Output the (X, Y) coordinate of the center of the cell containing the given text.  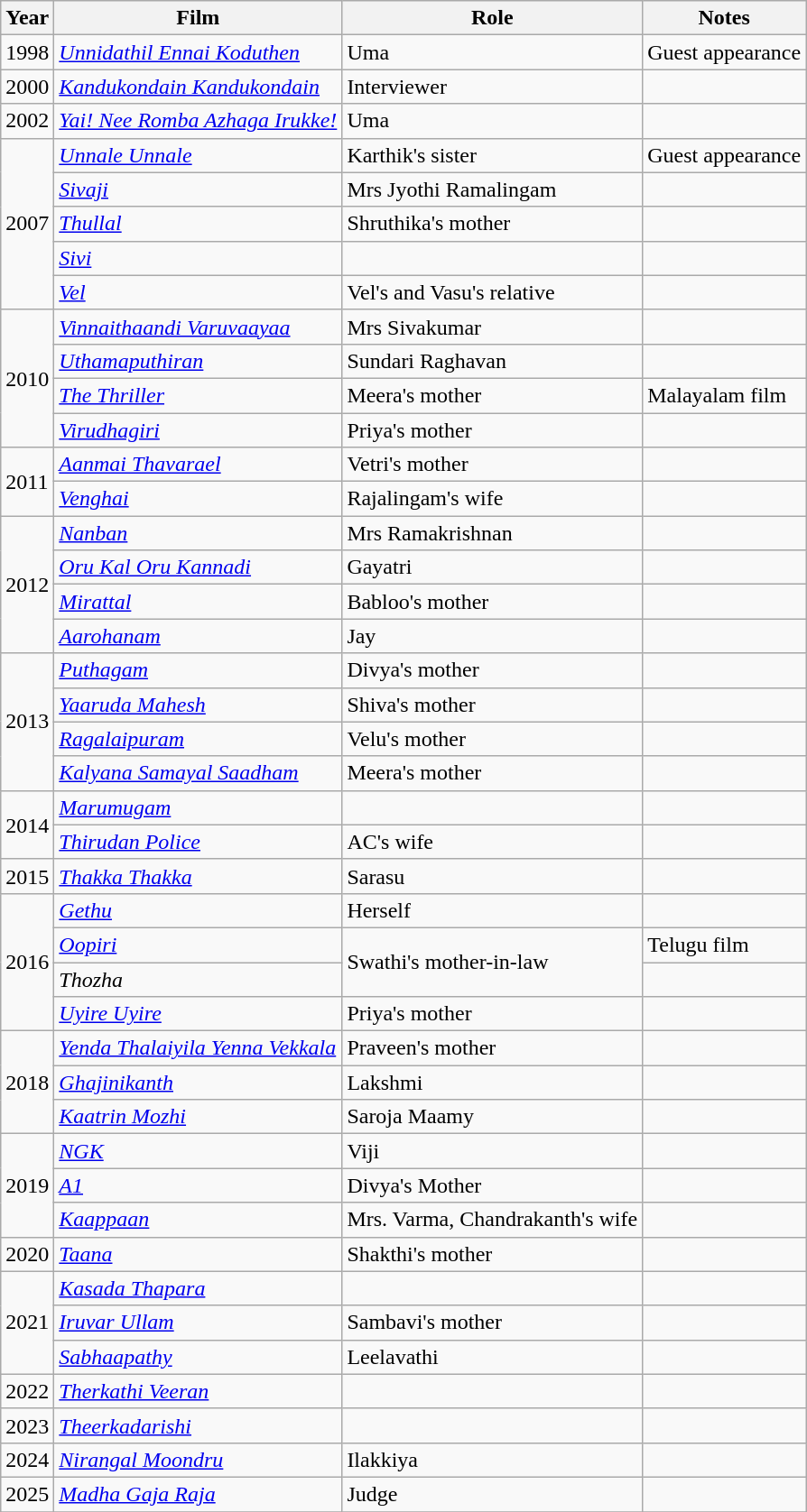
Kaatrin Mozhi (199, 1117)
Thozha (199, 979)
Ragalaipuram (199, 739)
Virudhagiri (199, 430)
Kandukondain Kandukondain (199, 87)
Swathi's mother-in-law (493, 962)
Thirudan Police (199, 842)
Lakshmi (493, 1083)
Mrs Sivakumar (493, 327)
Thullal (199, 224)
Oopiri (199, 945)
2016 (27, 962)
Sambavi's mother (493, 1323)
Vel's and Vasu's relative (493, 292)
1998 (27, 52)
Velu's mother (493, 739)
Ghajinikanth (199, 1083)
Iruvar Ullam (199, 1323)
2019 (27, 1185)
Thakka Thakka (199, 876)
Kalyana Samayal Saadham (199, 773)
2012 (27, 585)
Sundari Raghavan (493, 361)
Taana (199, 1254)
Aanmai Thavarael (199, 465)
2014 (27, 825)
2000 (27, 87)
Yaaruda Mahesh (199, 705)
Uyire Uyire (199, 1014)
2013 (27, 722)
Interviewer (493, 87)
Kaappaan (199, 1220)
2007 (27, 224)
Ilakkiya (493, 1460)
Malayalam film (724, 395)
Telugu film (724, 945)
Unnale Unnale (199, 155)
Mrs Ramakrishnan (493, 533)
Herself (493, 910)
2023 (27, 1425)
2011 (27, 482)
Mrs. Varma, Chandrakanth's wife (493, 1220)
Sivi (199, 258)
Gayatri (493, 567)
Praveen's mother (493, 1048)
Theerkadarishi (199, 1425)
Yai! Nee Romba Azhaga Irukke! (199, 121)
Babloo's mother (493, 602)
2024 (27, 1460)
2025 (27, 1494)
Vetri's mother (493, 465)
Unnidathil Ennai Koduthen (199, 52)
The Thriller (199, 395)
AC's wife (493, 842)
Puthagam (199, 670)
Karthik's sister (493, 155)
Role (493, 18)
2020 (27, 1254)
2010 (27, 378)
Saroja Maamy (493, 1117)
A1 (199, 1185)
Kasada Thapara (199, 1288)
2021 (27, 1323)
NGK (199, 1151)
Rajalingam's wife (493, 499)
2002 (27, 121)
Shiva's mother (493, 705)
2022 (27, 1391)
2015 (27, 876)
Jay (493, 636)
Aarohanam (199, 636)
Sarasu (493, 876)
Sabhaapathy (199, 1357)
Divya's mother (493, 670)
Marumugam (199, 807)
Notes (724, 18)
Shakthi's mother (493, 1254)
Film (199, 18)
Mirattal (199, 602)
Year (27, 18)
Nirangal Moondru (199, 1460)
Madha Gaja Raja (199, 1494)
Vinnaithaandi Varuvaayaa (199, 327)
Divya's Mother (493, 1185)
Nanban (199, 533)
Mrs Jyothi Ramalingam (493, 189)
Gethu (199, 910)
Uthamaputhiran (199, 361)
Yenda Thalaiyila Yenna Vekkala (199, 1048)
Oru Kal Oru Kannadi (199, 567)
Shruthika's mother (493, 224)
2018 (27, 1083)
Leelavathi (493, 1357)
Therkathi Veeran (199, 1391)
Venghai (199, 499)
Viji (493, 1151)
Sivaji (199, 189)
Judge (493, 1494)
Vel (199, 292)
